Pinpoint the cell where the given text exists, returning its (x, y) midpoint coordinate. 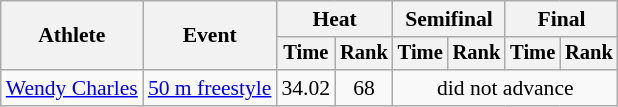
Athlete (72, 36)
68 (364, 88)
did not advance (506, 88)
Heat (334, 19)
Semifinal (449, 19)
Wendy Charles (72, 88)
Final (561, 19)
Event (210, 36)
50 m freestyle (210, 88)
34.02 (306, 88)
